Detect which cell encompasses the target text, then output its [x, y] center coordinate. 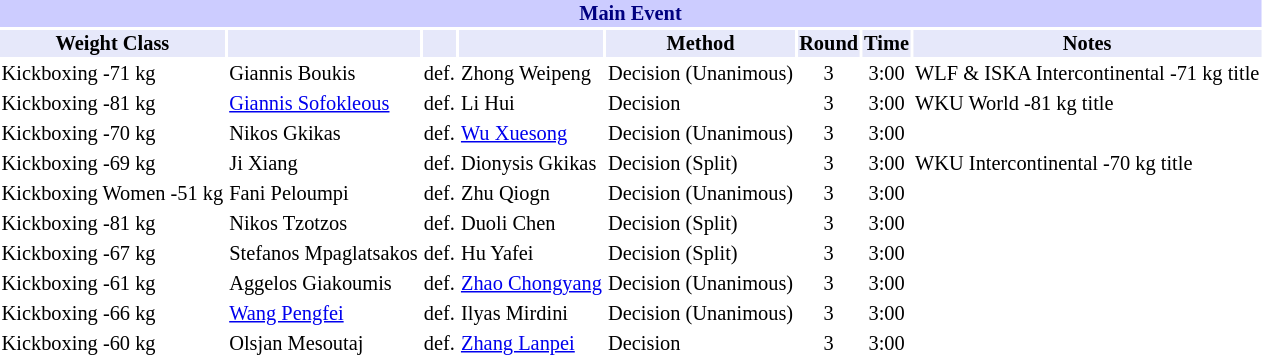
Weight Class [112, 44]
Time [887, 44]
Stefanos Mpaglatsakos [324, 254]
Kickboxing -70 kg [112, 134]
Kickboxing -66 kg [112, 314]
Giannis Sofokleous [324, 104]
Nikos Gkikas [324, 134]
Ilyas Mirdini [531, 314]
Main Event [630, 14]
Wang Pengfei [324, 314]
Zhong Weipeng [531, 74]
Round [829, 44]
Aggelos Giakoumis [324, 284]
Kickboxing Women -51 kg [112, 194]
Wu Xuesong [531, 134]
Method [700, 44]
Li Hui [531, 104]
Decision [700, 104]
Nikos Tzotzos [324, 224]
Fani Peloumpi [324, 194]
Ji Xiang [324, 164]
Kickboxing -67 kg [112, 254]
Dionysis Gkikas [531, 164]
Notes [1088, 44]
Giannis Boukis [324, 74]
Kickboxing -69 kg [112, 164]
WKU Intercontinental -70 kg title [1088, 164]
WLF & ISKA Intercontinental -71 kg title [1088, 74]
WKU World -81 kg title [1088, 104]
Zhao Chongyang [531, 284]
Zhu Qiogn [531, 194]
Hu Yafei [531, 254]
Duoli Chen [531, 224]
Kickboxing -61 kg [112, 284]
Kickboxing -71 kg [112, 74]
